Scan for the cell matching the given text and deliver its (x, y) coordinate at center. 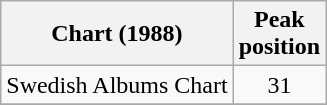
31 (279, 85)
Swedish Albums Chart (117, 85)
Peakposition (279, 34)
Chart (1988) (117, 34)
